Provide the [x, y] coordinate of the cell's center where the given text is located.  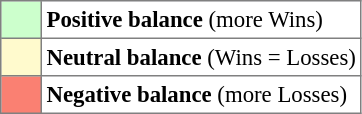
Positive balance (more Wins) [201, 20]
Negative balance (more Losses) [201, 95]
Neutral balance (Wins = Losses) [201, 57]
